From the cell containing the given text, extract its center point as [X, Y] coordinate. 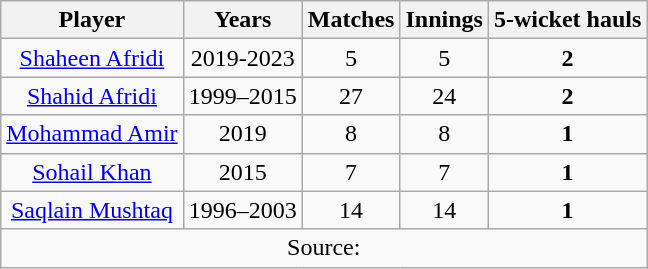
Innings [444, 20]
Matches [351, 20]
1996–2003 [242, 210]
1999–2015 [242, 96]
Years [242, 20]
Shaheen Afridi [92, 58]
27 [351, 96]
Mohammad Amir [92, 134]
2019-2023 [242, 58]
Sohail Khan [92, 172]
2015 [242, 172]
Source: [324, 248]
2019 [242, 134]
Saqlain Mushtaq [92, 210]
24 [444, 96]
Player [92, 20]
Shahid Afridi [92, 96]
5-wicket hauls [567, 20]
